Extract the (x, y) coordinate from the center of the cell holding the provided text.  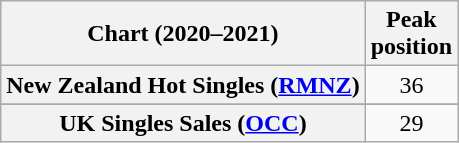
Peak position (411, 34)
36 (411, 85)
New Zealand Hot Singles (RMNZ) (183, 85)
UK Singles Sales (OCC) (183, 123)
Chart (2020–2021) (183, 34)
29 (411, 123)
